Return the [x, y] coordinate for the center point of the cell that contains the specified text.  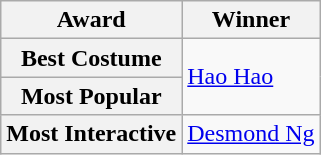
Award [92, 20]
Best Costume [92, 58]
Most Interactive [92, 134]
Desmond Ng [251, 134]
Most Popular [92, 96]
Winner [251, 20]
Hao Hao [251, 77]
